Search for the cell housing the specified text and yield its [X, Y] center coordinate. 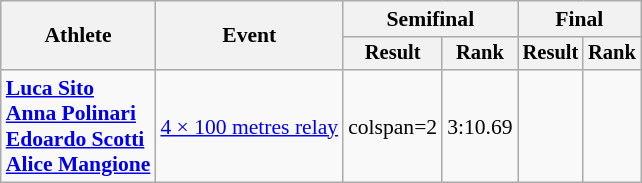
Final [580, 19]
Athlete [78, 36]
Semifinal [430, 19]
3:10.69 [480, 126]
Event [249, 36]
colspan=2 [392, 126]
Luca SitoAnna PolinariEdoardo ScottiAlice Mangione [78, 126]
4 × 100 metres relay [249, 126]
